Scan for the cell matching the given text and deliver its [x, y] coordinate at center. 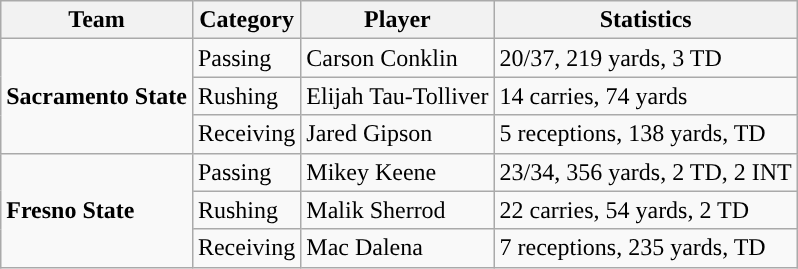
7 receptions, 235 yards, TD [646, 248]
14 carries, 74 yards [646, 96]
Malik Sherrod [398, 210]
Category [246, 20]
Player [398, 20]
Carson Conklin [398, 58]
Mac Dalena [398, 248]
5 receptions, 138 yards, TD [646, 134]
20/37, 219 yards, 3 TD [646, 58]
23/34, 356 yards, 2 TD, 2 INT [646, 172]
Sacramento State [97, 96]
Elijah Tau-Tolliver [398, 96]
Statistics [646, 20]
Jared Gipson [398, 134]
Fresno State [97, 210]
22 carries, 54 yards, 2 TD [646, 210]
Mikey Keene [398, 172]
Team [97, 20]
